Extract the (X, Y) coordinate from the center of the cell holding the provided text.  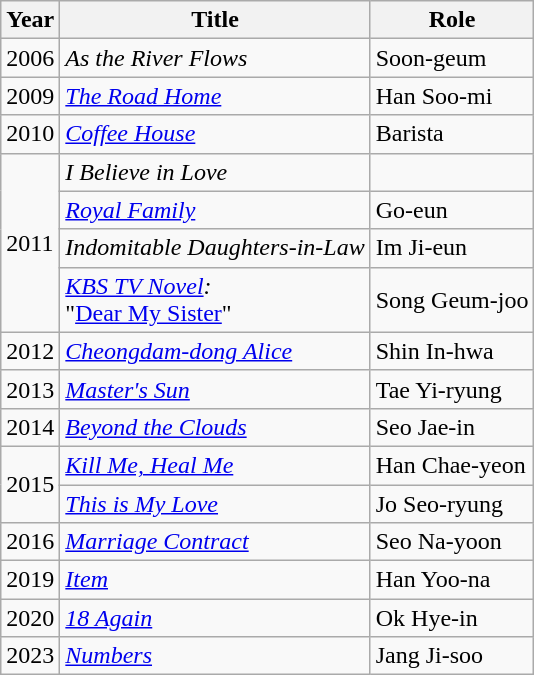
Seo Jae-in (452, 427)
2015 (30, 484)
2010 (30, 134)
2009 (30, 96)
Han Soo-mi (452, 96)
18 Again (215, 618)
Year (30, 20)
Go-eun (452, 210)
2013 (30, 389)
Jang Ji-soo (452, 656)
As the River Flows (215, 58)
2012 (30, 351)
Jo Seo-ryung (452, 503)
Royal Family (215, 210)
Title (215, 20)
Song Geum-joo (452, 300)
Coffee House (215, 134)
2016 (30, 542)
Beyond the Clouds (215, 427)
Han Chae-yeon (452, 465)
Soon-geum (452, 58)
Ok Hye-in (452, 618)
Item (215, 580)
2019 (30, 580)
Kill Me, Heal Me (215, 465)
2006 (30, 58)
2020 (30, 618)
2023 (30, 656)
Numbers (215, 656)
I Believe in Love (215, 172)
Role (452, 20)
Master's Sun (215, 389)
The Road Home (215, 96)
KBS TV Novel:"Dear My Sister" (215, 300)
Indomitable Daughters-in-Law (215, 248)
Shin In-hwa (452, 351)
Han Yoo-na (452, 580)
Cheongdam-dong Alice (215, 351)
Tae Yi-ryung (452, 389)
2014 (30, 427)
2011 (30, 242)
This is My Love (215, 503)
Im Ji-eun (452, 248)
Barista (452, 134)
Seo Na-yoon (452, 542)
Marriage Contract (215, 542)
